Provide the [X, Y] coordinate of the cell's center where the given text is located.  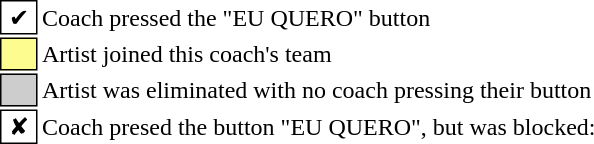
✔ [19, 17]
✘ [19, 127]
